From the cell containing the given text, extract its center point as (x, y) coordinate. 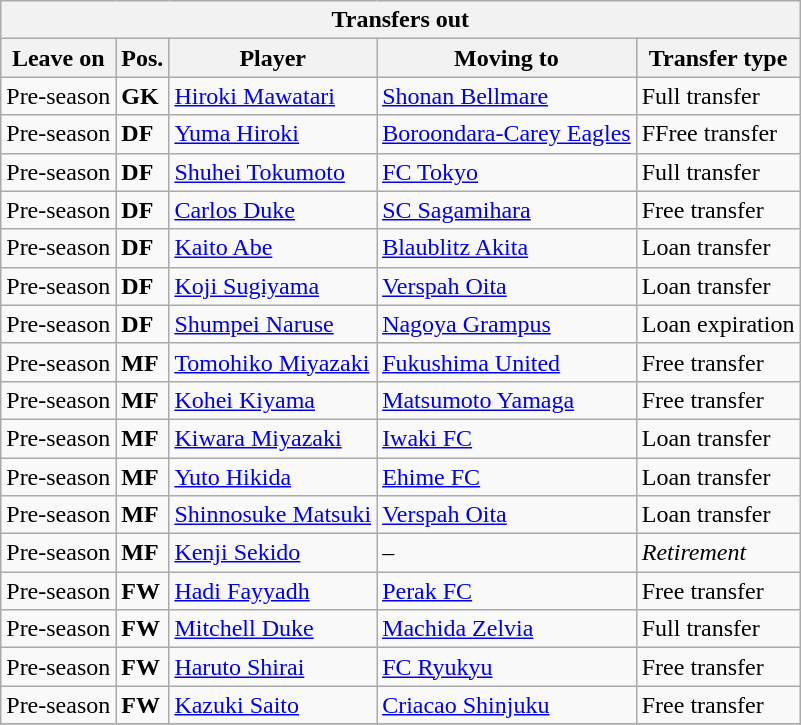
Kohei Kiyama (273, 400)
Boroondara-Carey Eagles (507, 134)
Shinnosuke Matsuki (273, 515)
Moving to (507, 58)
Retirement (718, 553)
Yuma Hiroki (273, 134)
FFree transfer (718, 134)
Fukushima United (507, 362)
Kazuki Saito (273, 705)
Haruto Shirai (273, 667)
Nagoya Grampus (507, 324)
Transfers out (400, 20)
Kaito Abe (273, 248)
Matsumoto Yamaga (507, 400)
Pos. (142, 58)
Player (273, 58)
Perak FC (507, 591)
Criacao Shinjuku (507, 705)
Loan expiration (718, 324)
FC Ryukyu (507, 667)
Hiroki Mawatari (273, 96)
Machida Zelvia (507, 629)
Hadi Fayyadh (273, 591)
Kiwara Miyazaki (273, 438)
Iwaki FC (507, 438)
Blaublitz Akita (507, 248)
Tomohiko Miyazaki (273, 362)
Koji Sugiyama (273, 286)
Mitchell Duke (273, 629)
Kenji Sekido (273, 553)
Ehime FC (507, 477)
FC Tokyo (507, 172)
– (507, 553)
Yuto Hikida (273, 477)
Leave on (58, 58)
GK (142, 96)
Transfer type (718, 58)
Shonan Bellmare (507, 96)
Carlos Duke (273, 210)
Shumpei Naruse (273, 324)
SC Sagamihara (507, 210)
Shuhei Tokumoto (273, 172)
